Detect which cell encompasses the target text, then output its [X, Y] center coordinate. 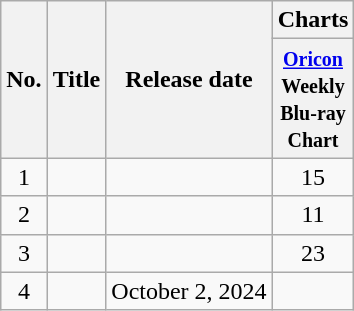
15 [313, 177]
OriconWeeklyBlu-rayChart [313, 98]
No. [24, 80]
23 [313, 253]
October 2, 2024 [189, 291]
3 [24, 253]
Title [76, 80]
4 [24, 291]
1 [24, 177]
Charts [313, 20]
2 [24, 215]
Release date [189, 80]
11 [313, 215]
